Search for the cell housing the specified text and yield its (x, y) center coordinate. 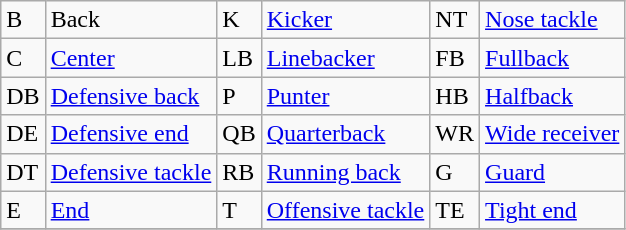
Wide receiver (552, 134)
Punter (346, 96)
Defensive back (131, 96)
QB (239, 134)
Halfback (552, 96)
Linebacker (346, 58)
Guard (552, 172)
Tight end (552, 210)
K (239, 20)
End (131, 210)
NT (455, 20)
LB (239, 58)
Defensive end (131, 134)
Running back (346, 172)
TE (455, 210)
DE (23, 134)
Kicker (346, 20)
Offensive tackle (346, 210)
P (239, 96)
G (455, 172)
Nose tackle (552, 20)
Defensive tackle (131, 172)
WR (455, 134)
FB (455, 58)
Fullback (552, 58)
C (23, 58)
Center (131, 58)
DB (23, 96)
Quarterback (346, 134)
E (23, 210)
DT (23, 172)
Back (131, 20)
T (239, 210)
RB (239, 172)
B (23, 20)
HB (455, 96)
